Scan for the cell matching the given text and deliver its (x, y) coordinate at center. 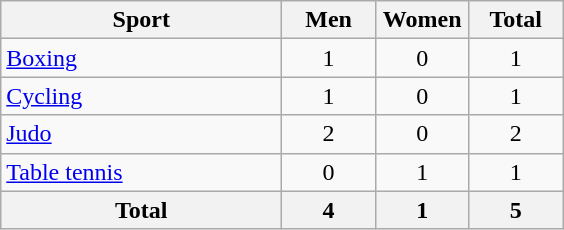
4 (329, 210)
5 (516, 210)
Judo (142, 134)
Cycling (142, 96)
Men (329, 20)
Sport (142, 20)
Women (422, 20)
Boxing (142, 58)
Table tennis (142, 172)
